From the cell containing the given text, extract its center point as (x, y) coordinate. 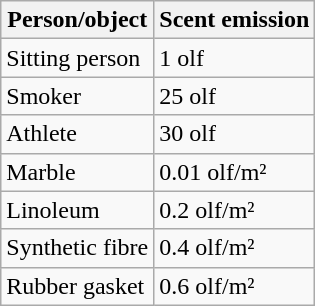
Linoleum (78, 210)
1 olf (234, 58)
Scent emission (234, 20)
0.4 olf/m² (234, 248)
Rubber gasket (78, 286)
Athlete (78, 134)
Synthetic fibre (78, 248)
Marble (78, 172)
30 olf (234, 134)
0.01 olf/m² (234, 172)
25 olf (234, 96)
Smoker (78, 96)
0.6 olf/m² (234, 286)
0.2 olf/m² (234, 210)
Sitting person (78, 58)
Person/object (78, 20)
